Find where the given text appears and provide that cell's center as [x, y] coordinate. 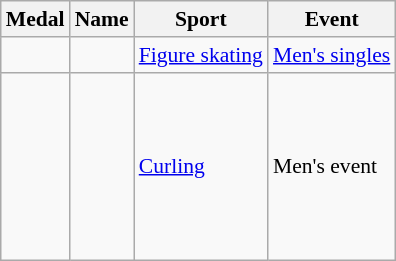
Medal [36, 19]
Figure skating [201, 55]
Sport [201, 19]
Event [332, 19]
Name [102, 19]
Curling [201, 166]
Men's singles [332, 55]
Men's event [332, 166]
